Capture the cell that displays the provided text and extract its (X, Y) central coordinate. 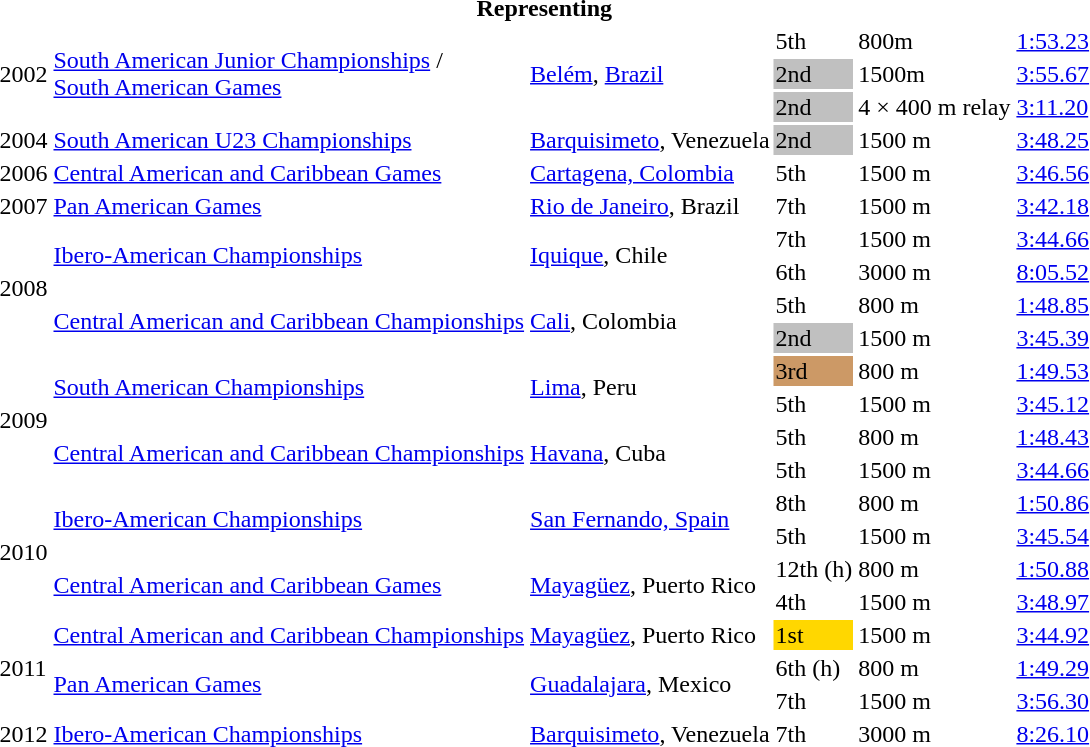
6th (h) (814, 668)
8th (814, 503)
Iquique, Chile (650, 256)
800m (934, 41)
6th (814, 272)
4th (814, 602)
1st (814, 635)
Guadalajara, Mexico (650, 684)
Belém, Brazil (650, 74)
3rd (814, 371)
Barquisimeto, Venezuela (650, 140)
12th (h) (814, 569)
San Fernando, Spain (650, 520)
South American Junior Championships / South American Games (289, 74)
3000 m (934, 272)
Havana, Cuba (650, 454)
South American Championships (289, 388)
Cartagena, Colombia (650, 173)
South American U23 Championships (289, 140)
4 × 400 m relay (934, 107)
1500m (934, 74)
Cali, Colombia (650, 322)
Lima, Peru (650, 388)
Rio de Janeiro, Brazil (650, 206)
